Return the (X, Y) coordinate for the center point of the cell that contains the specified text.  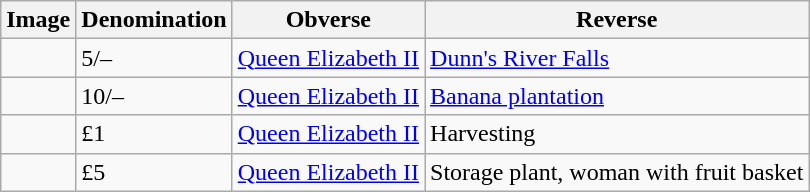
Obverse (328, 20)
Storage plant, woman with fruit basket (617, 172)
£5 (154, 172)
£1 (154, 134)
Banana plantation (617, 96)
Reverse (617, 20)
Denomination (154, 20)
10/– (154, 96)
Harvesting (617, 134)
Dunn's River Falls (617, 58)
5/– (154, 58)
Image (38, 20)
